Capture the cell that displays the provided text and extract its (x, y) central coordinate. 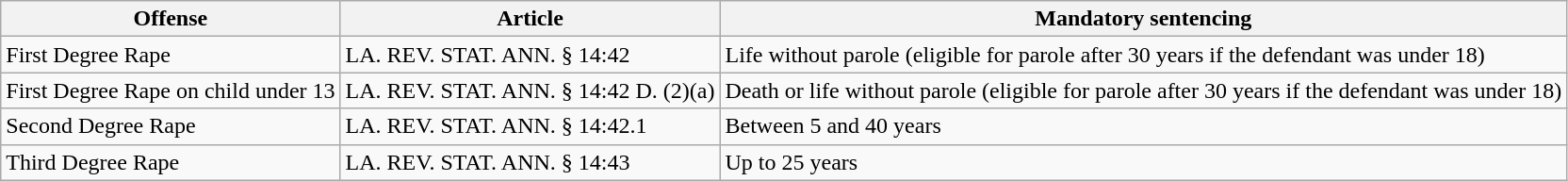
LA. REV. STAT. ANN. § 14:42.1 (530, 126)
First Degree Rape (171, 55)
Life without parole (eligible for parole after 30 years if the defendant was under 18) (1144, 55)
LA. REV. STAT. ANN. § 14:42 D. (2)(a) (530, 90)
First Degree Rape on child under 13 (171, 90)
Third Degree Rape (171, 162)
Offense (171, 19)
Up to 25 years (1144, 162)
Second Degree Rape (171, 126)
LA. REV. STAT. ANN. § 14:43 (530, 162)
LA. REV. STAT. ANN. § 14:42 (530, 55)
Mandatory sentencing (1144, 19)
Article (530, 19)
Between 5 and 40 years (1144, 126)
Death or life without parole (eligible for parole after 30 years if the defendant was under 18) (1144, 90)
